Scan for the cell matching the given text and deliver its (X, Y) coordinate at center. 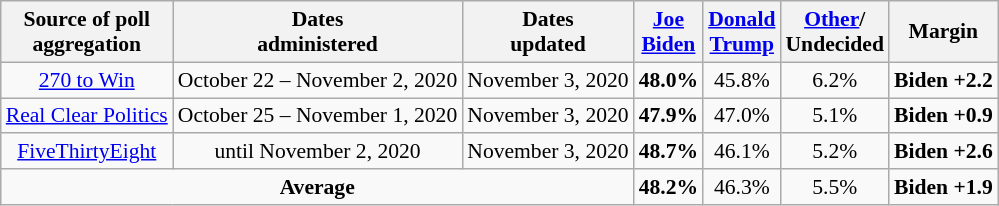
47.0% (742, 116)
Biden +1.9 (944, 187)
Margin (944, 32)
Dates administered (318, 32)
5.5% (834, 187)
5.1% (834, 116)
DonaldTrump (742, 32)
Source of pollaggregation (87, 32)
Real Clear Politics (87, 116)
46.3% (742, 187)
270 to Win (87, 80)
October 22 – November 2, 2020 (318, 80)
48.7% (668, 152)
47.9% (668, 116)
FiveThirtyEight (87, 152)
Biden +2.6 (944, 152)
Average (318, 187)
Biden +0.9 (944, 116)
Biden +2.2 (944, 80)
48.2% (668, 187)
Other/Undecided (834, 32)
46.1% (742, 152)
48.0% (668, 80)
JoeBiden (668, 32)
6.2% (834, 80)
5.2% (834, 152)
October 25 – November 1, 2020 (318, 116)
until November 2, 2020 (318, 152)
Dates updated (548, 32)
45.8% (742, 80)
